Locate the cell with the specified text and output its (X, Y) center coordinate. 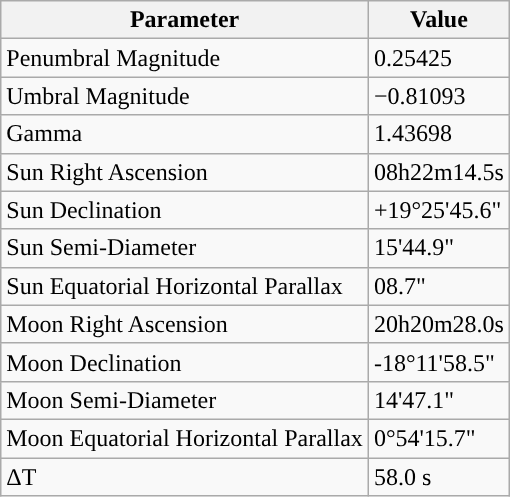
08.7" (438, 286)
0°54'15.7" (438, 438)
+19°25'45.6" (438, 210)
Sun Declination (185, 210)
20h20m28.0s (438, 324)
Parameter (185, 20)
Sun Semi-Diameter (185, 248)
08h22m14.5s (438, 172)
Gamma (185, 134)
Moon Equatorial Horizontal Parallax (185, 438)
1.43698 (438, 134)
ΔT (185, 477)
15'44.9" (438, 248)
58.0 s (438, 477)
Moon Declination (185, 362)
Value (438, 20)
Sun Equatorial Horizontal Parallax (185, 286)
Umbral Magnitude (185, 96)
−0.81093 (438, 96)
Moon Semi-Diameter (185, 400)
Sun Right Ascension (185, 172)
0.25425 (438, 58)
Penumbral Magnitude (185, 58)
-18°11'58.5" (438, 362)
Moon Right Ascension (185, 324)
14'47.1" (438, 400)
